Return the [x, y] coordinate for the center point of the cell that contains the specified text.  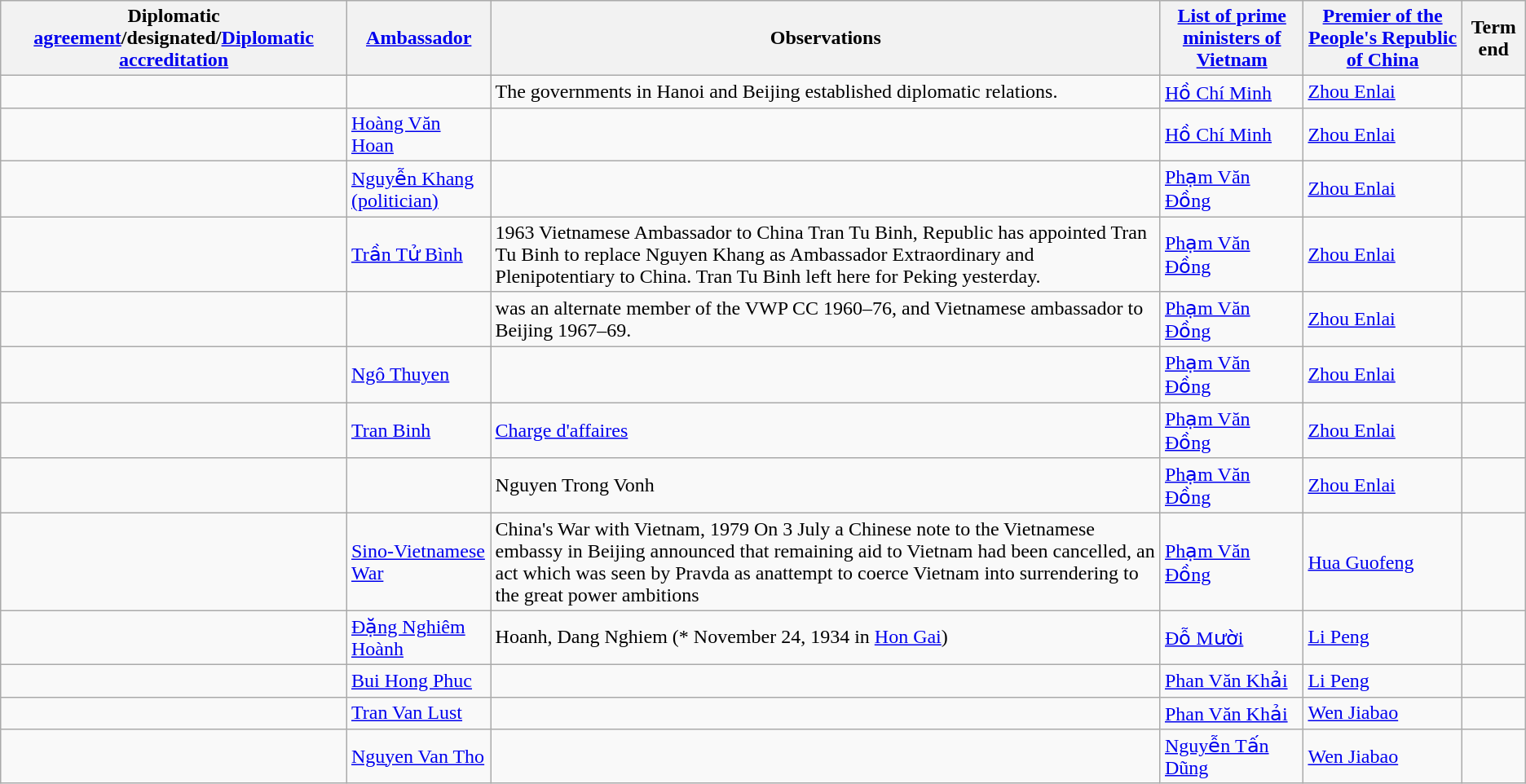
was an alternate member of the VWP CC 1960–76, and Vietnamese ambassador to Beijing 1967–69. [825, 319]
Nguyen Van Tho [419, 756]
Tran Van Lust [419, 713]
Ngô Thuyen [419, 375]
Hoàng Văn Hoan [419, 134]
Hoanh, Dang Nghiem (* November 24, 1934 in Hon Gai) [825, 637]
Trần Tử Bình [419, 254]
Đặng Nghiêm Hoành [419, 637]
Đỗ Mười [1231, 637]
Term end [1493, 38]
Hua Guofeng [1383, 562]
Sino-Vietnamese War [419, 562]
Nguyễn Tấn Dũng [1231, 756]
Nguyễn Khang (politician) [419, 188]
Charge d'affaires [825, 430]
Premier of the People's Republic of China [1383, 38]
The governments in Hanoi and Beijing established diplomatic relations. [825, 92]
Tran Binh [419, 430]
Ambassador [419, 38]
Nguyen Trong Vonh [825, 486]
List of prime ministers of Vietnam [1231, 38]
Bui Hong Phuc [419, 680]
Observations [825, 38]
Diplomatic agreement/designated/Diplomatic accreditation [174, 38]
